Detect which cell encompasses the target text, then output its [X, Y] center coordinate. 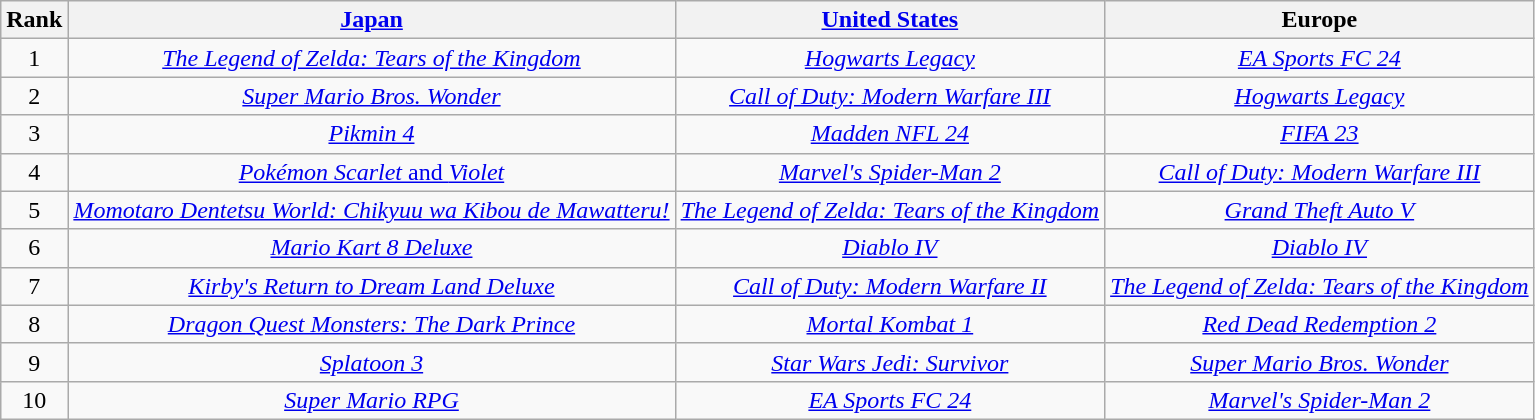
Europe [1320, 20]
3 [34, 134]
Mortal Kombat 1 [890, 324]
Dragon Quest Monsters: The Dark Prince [372, 324]
Grand Theft Auto V [1320, 210]
Rank [34, 20]
Star Wars Jedi: Survivor [890, 362]
1 [34, 58]
Kirby's Return to Dream Land Deluxe [372, 286]
Mario Kart 8 Deluxe [372, 248]
Pikmin 4 [372, 134]
2 [34, 96]
8 [34, 324]
5 [34, 210]
4 [34, 172]
Red Dead Redemption 2 [1320, 324]
FIFA 23 [1320, 134]
Madden NFL 24 [890, 134]
6 [34, 248]
Momotaro Dentetsu World: Chikyuu wa Kibou de Mawatteru! [372, 210]
Pokémon Scarlet and Violet [372, 172]
Splatoon 3 [372, 362]
9 [34, 362]
7 [34, 286]
United States [890, 20]
Japan [372, 20]
10 [34, 400]
Super Mario RPG [372, 400]
Call of Duty: Modern Warfare II [890, 286]
